Return (x, y) of the center of cell containing provided text 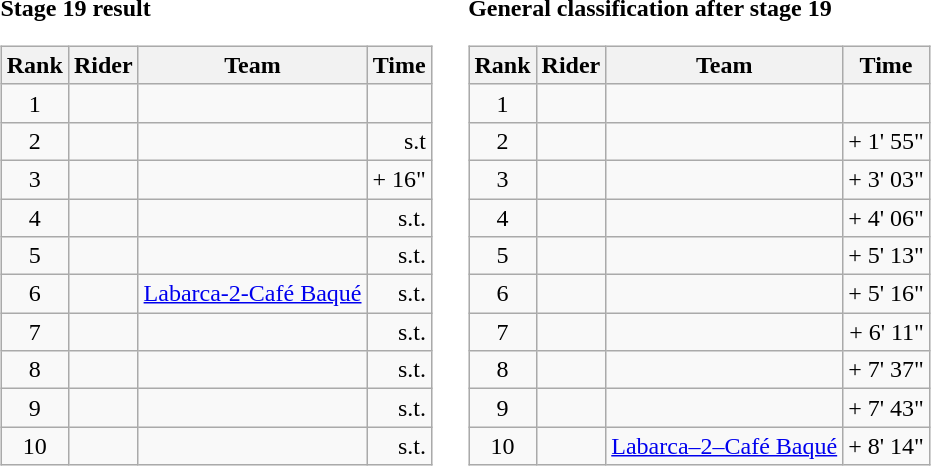
+ 6' 11" (886, 332)
+ 16" (399, 179)
+ 5' 13" (886, 256)
+ 7' 43" (886, 408)
s.t (399, 141)
+ 4' 06" (886, 217)
+ 5' 16" (886, 294)
Labarca–2–Café Baqué (724, 446)
+ 8' 14" (886, 446)
+ 3' 03" (886, 179)
Labarca-2-Café Baqué (252, 294)
+ 7' 37" (886, 370)
+ 1' 55" (886, 141)
